Scan for the cell matching the given text and deliver its [X, Y] coordinate at center. 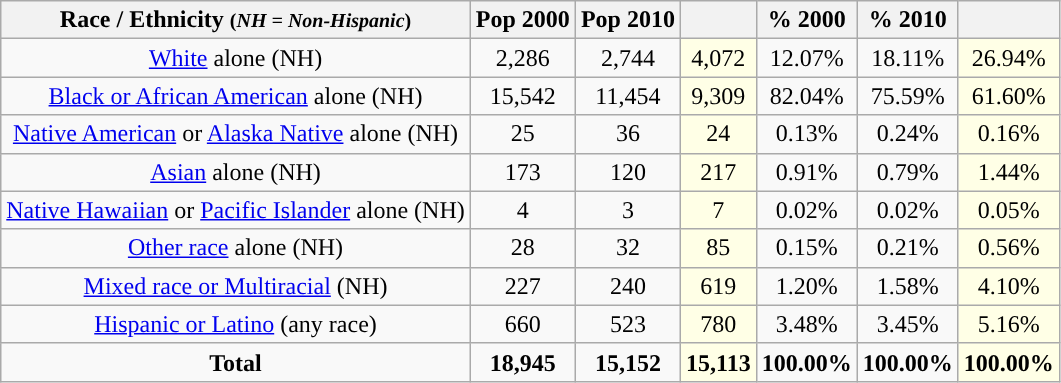
1.20% [806, 286]
2,744 [628, 58]
2,286 [522, 58]
15,542 [522, 96]
619 [718, 286]
0.15% [806, 248]
0.24% [908, 134]
75.59% [908, 96]
0.13% [806, 134]
24 [718, 134]
Hispanic or Latino (any race) [236, 324]
% 2010 [908, 20]
0.91% [806, 172]
Mixed race or Multiracial (NH) [236, 286]
0.56% [1008, 248]
11,454 [628, 96]
Native American or Alaska Native alone (NH) [236, 134]
1.58% [908, 286]
173 [522, 172]
26.94% [1008, 58]
5.16% [1008, 324]
18,945 [522, 362]
240 [628, 286]
Asian alone (NH) [236, 172]
4 [522, 210]
15,113 [718, 362]
3.48% [806, 324]
4,072 [718, 58]
Pop 2010 [628, 20]
7 [718, 210]
523 [628, 324]
660 [522, 324]
25 [522, 134]
780 [718, 324]
Native Hawaiian or Pacific Islander alone (NH) [236, 210]
217 [718, 172]
Pop 2000 [522, 20]
120 [628, 172]
Black or African American alone (NH) [236, 96]
18.11% [908, 58]
12.07% [806, 58]
3.45% [908, 324]
0.05% [1008, 210]
36 [628, 134]
4.10% [1008, 286]
% 2000 [806, 20]
15,152 [628, 362]
0.21% [908, 248]
28 [522, 248]
32 [628, 248]
82.04% [806, 96]
85 [718, 248]
Other race alone (NH) [236, 248]
0.16% [1008, 134]
1.44% [1008, 172]
Total [236, 362]
9,309 [718, 96]
White alone (NH) [236, 58]
3 [628, 210]
0.79% [908, 172]
Race / Ethnicity (NH = Non-Hispanic) [236, 20]
61.60% [1008, 96]
227 [522, 286]
